Pinpoint the cell where the given text exists, returning its (X, Y) midpoint coordinate. 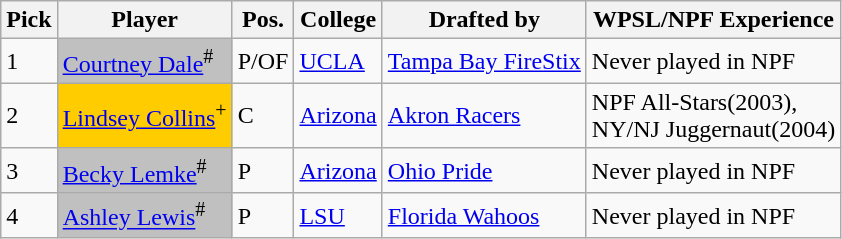
3 (29, 170)
Florida Wahoos (484, 216)
Akron Racers (484, 116)
1 (29, 62)
WPSL/NPF Experience (713, 20)
Pos. (263, 20)
P/OF (263, 62)
Drafted by (484, 20)
2 (29, 116)
UCLA (338, 62)
Lindsey Collins+ (144, 116)
C (263, 116)
LSU (338, 216)
Tampa Bay FireStix (484, 62)
Pick (29, 20)
Player (144, 20)
Ashley Lewis# (144, 216)
Becky Lemke# (144, 170)
4 (29, 216)
Courtney Dale# (144, 62)
College (338, 20)
NPF All-Stars(2003), NY/NJ Juggernaut(2004) (713, 116)
Ohio Pride (484, 170)
